Scan for the cell matching the given text and deliver its (x, y) coordinate at center. 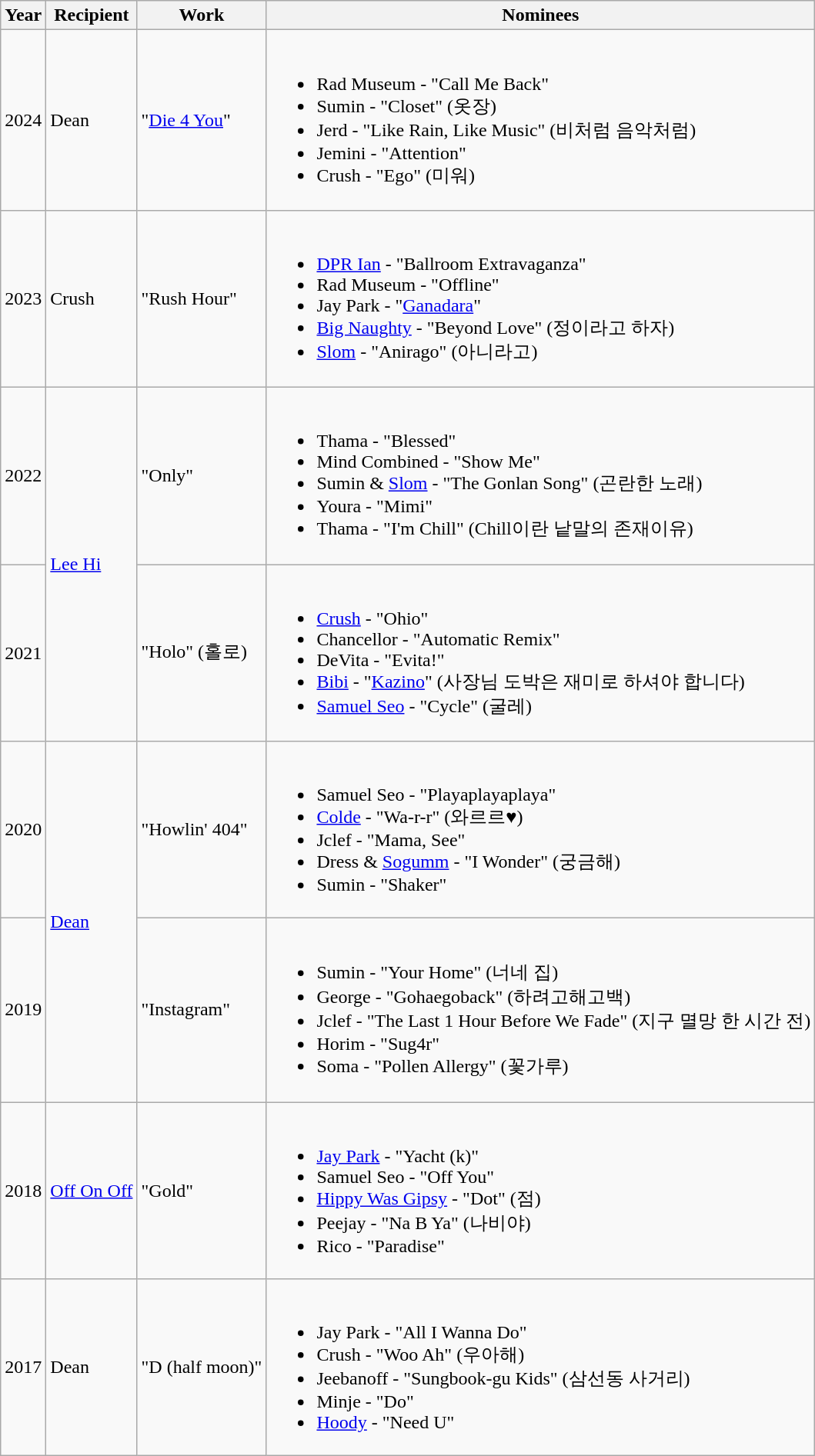
"Howlin' 404" (202, 830)
2024 (23, 120)
2020 (23, 830)
Jay Park - "Yacht (k)"Samuel Seo - "Off You"Hippy Was Gipsy - "Dot" (점)Peejay - "Na B Ya" (나비야)Rico - "Paradise" (540, 1191)
Lee Hi (92, 564)
2017 (23, 1368)
Work (202, 15)
2021 (23, 653)
DPR Ian - "Ballroom Extravaganza"Rad Museum - "Offline"Jay Park - "Ganadara"Big Naughty - "Beyond Love" (정이라고 하자)Slom - "Anirago" (아니라고) (540, 298)
2023 (23, 298)
Thama - "Blessed"Mind Combined - "Show Me"Sumin & Slom - "The Gonlan Song" (곤란한 노래)Youra - "Mimi"Thama - "I'm Chill" (Chill이란 낱말의 존재이유) (540, 475)
Recipient (92, 15)
2019 (23, 1011)
Off On Off (92, 1191)
Samuel Seo - "Playaplayaplaya"Colde - "Wa-r-r" (와르르♥)Jclef - "Mama, See"Dress & Sogumm - "I Wonder" (궁금해)Sumin - "Shaker" (540, 830)
"D (half moon)" (202, 1368)
"Rush Hour" (202, 298)
Crush (92, 298)
Jay Park - "All I Wanna Do"Crush - "Woo Ah" (우아해)Jeebanoff - "Sungbook-gu Kids" (삼선동 사거리)Minje - "Do"Hoody - "Need U" (540, 1368)
Rad Museum - "Call Me Back"Sumin - "Closet" (옷장)Jerd - "Like Rain, Like Music" (비처럼 음악처럼)Jemini - "Attention"Crush - "Ego" (미워) (540, 120)
2018 (23, 1191)
Crush - "Ohio"Chancellor - "Automatic Remix"DeVita - "Evita!"Bibi - "Kazino" (사장님 도박은 재미로 하셔야 합니다)Samuel Seo - "Cycle" (굴레) (540, 653)
"Holo" (홀로) (202, 653)
"Gold" (202, 1191)
"Only" (202, 475)
2022 (23, 475)
Year (23, 15)
"Die 4 You" (202, 120)
Nominees (540, 15)
"Instagram" (202, 1011)
